Pinpoint the cell where the given text exists, returning its [X, Y] midpoint coordinate. 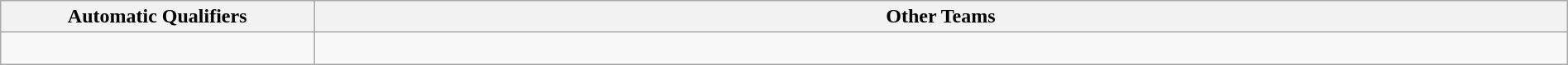
Other Teams [941, 17]
Automatic Qualifiers [157, 17]
